Search for the cell housing the specified text and yield its (X, Y) center coordinate. 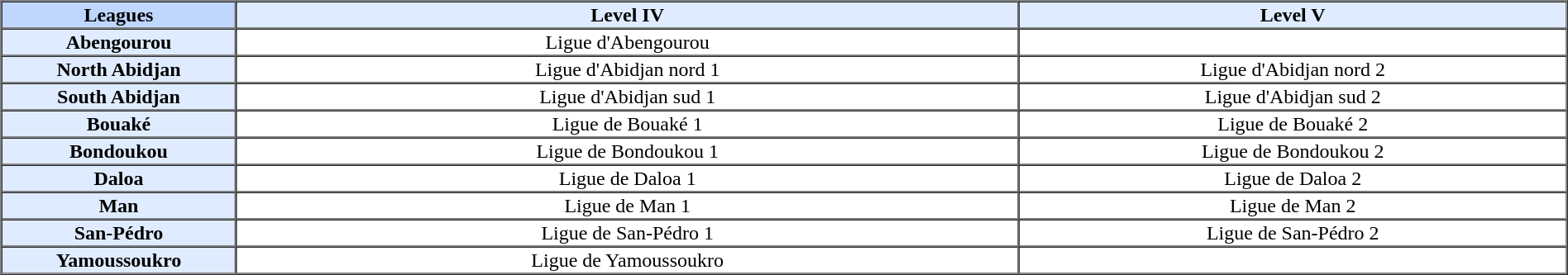
South Abidjan (119, 96)
Ligue de Man 1 (627, 205)
Ligue d'Abidjan sud 1 (627, 96)
Abengourou (119, 41)
San-Pédro (119, 233)
Yamoussoukro (119, 259)
Ligue de Bouaké 1 (627, 124)
Ligue de Yamoussoukro (627, 259)
Ligue d'Abidjan nord 1 (627, 69)
Ligue d'Abidjan sud 2 (1293, 96)
Ligue de Bondoukou 1 (627, 150)
Ligue de San-Pédro 1 (627, 233)
North Abidjan (119, 69)
Man (119, 205)
Level V (1293, 15)
Ligue d'Abengourou (627, 41)
Ligue de San-Pédro 2 (1293, 233)
Ligue de Bondoukou 2 (1293, 150)
Ligue de Man 2 (1293, 205)
Level IV (627, 15)
Ligue de Bouaké 2 (1293, 124)
Leagues (119, 15)
Daloa (119, 178)
Ligue de Daloa 2 (1293, 178)
Ligue d'Abidjan nord 2 (1293, 69)
Bondoukou (119, 150)
Ligue de Daloa 1 (627, 178)
Bouaké (119, 124)
